For the text-containing cell, return its midpoint in [X, Y] coordinate format. 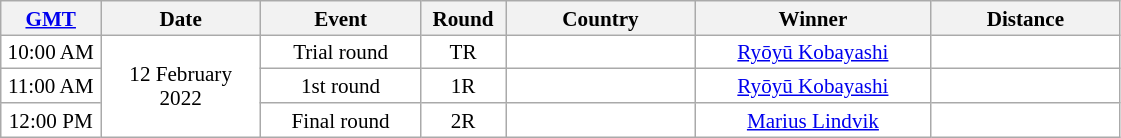
1R [464, 86]
TR [464, 52]
1st round [341, 86]
Round [464, 18]
Marius Lindvik [812, 120]
11:00 AM [51, 86]
Distance [1025, 18]
12 February 2022 [181, 86]
Event [341, 18]
2R [464, 120]
Winner [812, 18]
GMT [51, 18]
10:00 AM [51, 52]
Final round [341, 120]
Date [181, 18]
Trial round [341, 52]
Country [601, 18]
12:00 PM [51, 120]
